Pinpoint the cell where the given text exists, returning its [x, y] midpoint coordinate. 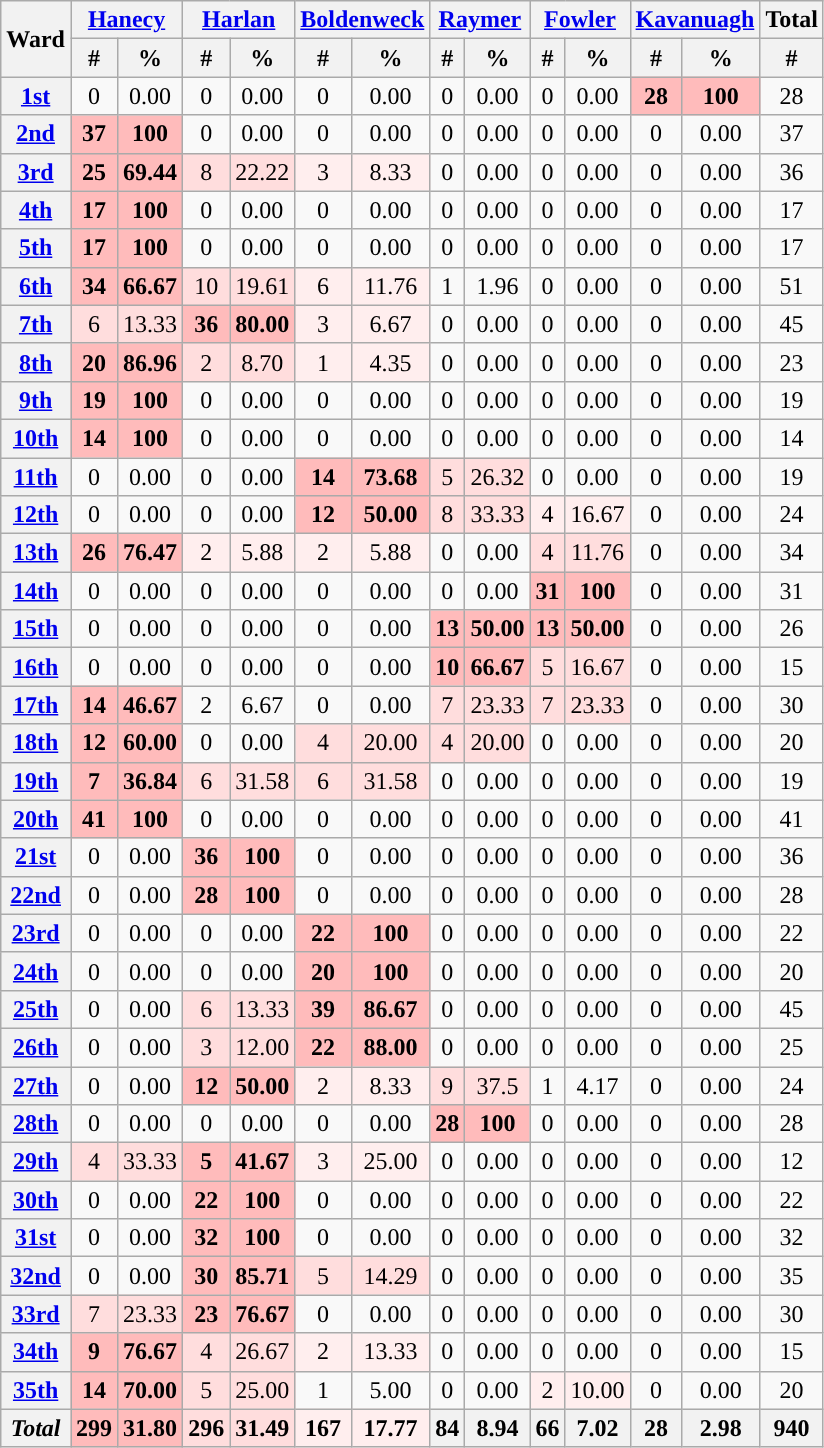
12.00 [262, 1047]
Hanecy [126, 20]
25th [36, 1009]
14.29 [390, 1276]
30th [36, 1200]
26.32 [498, 477]
31.49 [262, 1428]
26th [36, 1047]
51 [792, 286]
8.70 [262, 362]
Ward [36, 39]
37.5 [498, 1085]
32nd [36, 1276]
8.94 [498, 1428]
60.00 [150, 743]
29th [36, 1162]
88.00 [390, 1047]
24th [36, 971]
1st [36, 96]
20th [36, 819]
8th [36, 362]
86.96 [150, 362]
6th [36, 286]
19.61 [262, 286]
Fowler [580, 20]
296 [206, 1428]
5.00 [390, 1390]
15th [36, 629]
23rd [36, 933]
35 [792, 1276]
2.98 [721, 1428]
Raymer [480, 20]
22nd [36, 895]
36.84 [150, 781]
33rd [36, 1314]
84 [448, 1428]
16th [36, 667]
46.67 [150, 705]
86.67 [390, 1009]
10.00 [598, 1390]
7th [36, 324]
1.96 [498, 286]
66 [548, 1428]
26.67 [262, 1352]
76.47 [150, 553]
17.77 [390, 1428]
80.00 [262, 324]
21st [36, 857]
35th [36, 1390]
27th [36, 1085]
31st [36, 1238]
18th [36, 743]
7.02 [598, 1428]
19th [36, 781]
73.68 [390, 477]
3rd [36, 172]
14th [36, 591]
41.67 [262, 1162]
2nd [36, 134]
Kavanuagh [695, 20]
167 [324, 1428]
4th [36, 210]
11th [36, 477]
Boldenweck [362, 20]
85.71 [262, 1276]
34th [36, 1352]
31.80 [150, 1428]
Harlan [239, 20]
9th [36, 400]
299 [94, 1428]
10th [36, 438]
12th [36, 515]
28th [36, 1124]
70.00 [150, 1390]
13th [36, 553]
4.35 [390, 362]
940 [792, 1428]
4.17 [598, 1085]
39 [324, 1009]
17th [36, 705]
69.44 [150, 172]
5th [36, 248]
22.22 [262, 172]
